Scan for the cell matching the given text and deliver its [X, Y] coordinate at center. 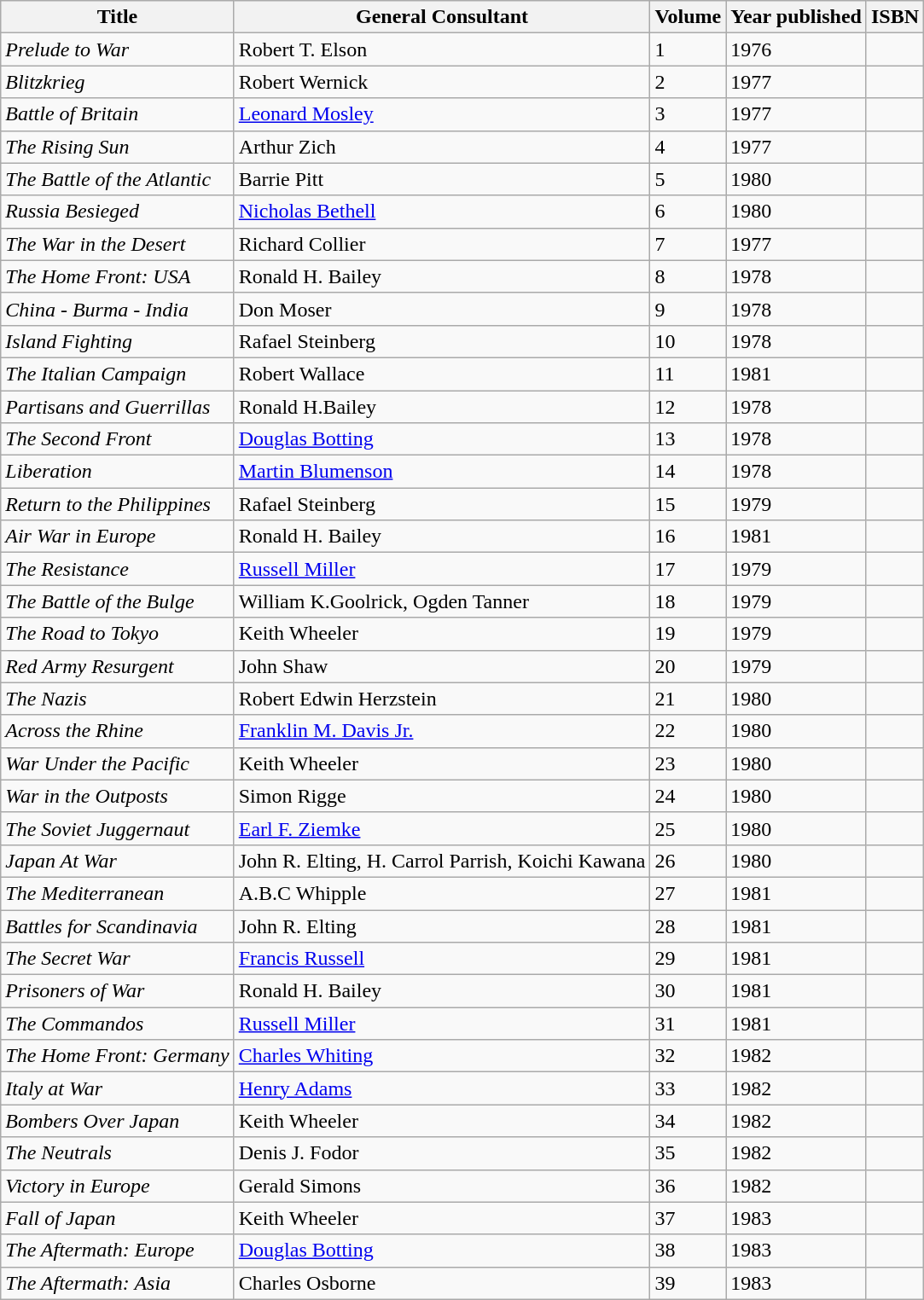
John Shaw [442, 666]
27 [688, 893]
Air War in Europe [118, 537]
Russia Besieged [118, 212]
16 [688, 537]
13 [688, 439]
38 [688, 1251]
Prisoners of War [118, 991]
25 [688, 828]
Nicholas Bethell [442, 212]
Fall of Japan [118, 1218]
Charles Whiting [442, 1056]
1976 [797, 49]
18 [688, 601]
Blitzkrieg [118, 82]
Year published [797, 17]
The Rising Sun [118, 147]
20 [688, 666]
1 [688, 49]
The Mediterranean [118, 893]
30 [688, 991]
22 [688, 731]
14 [688, 472]
23 [688, 763]
The Commandos [118, 1024]
4 [688, 147]
Victory in Europe [118, 1186]
The Secret War [118, 959]
28 [688, 926]
3 [688, 114]
The Soviet Juggernaut [118, 828]
Martin Blumenson [442, 472]
General Consultant [442, 17]
Island Fighting [118, 341]
Across the Rhine [118, 731]
39 [688, 1283]
Barrie Pitt [442, 179]
The Aftermath: Asia [118, 1283]
Robert T. Elson [442, 49]
11 [688, 374]
6 [688, 212]
Simon Rigge [442, 796]
Henry Adams [442, 1088]
The Second Front [118, 439]
24 [688, 796]
Earl F. Ziemke [442, 828]
29 [688, 959]
Denis J. Fodor [442, 1153]
2 [688, 82]
34 [688, 1121]
31 [688, 1024]
7 [688, 244]
The Home Front: Germany [118, 1056]
26 [688, 861]
A.B.C Whipple [442, 893]
Liberation [118, 472]
36 [688, 1186]
The Aftermath: Europe [118, 1251]
33 [688, 1088]
The Italian Campaign [118, 374]
War Under the Pacific [118, 763]
Return to the Philippines [118, 504]
Ronald H.Bailey [442, 407]
37 [688, 1218]
9 [688, 309]
32 [688, 1056]
10 [688, 341]
The Road to Tokyo [118, 634]
ISBN [894, 17]
The Battle of the Atlantic [118, 179]
Robert Wallace [442, 374]
17 [688, 569]
Title [118, 17]
Battle of Britain [118, 114]
Japan At War [118, 861]
Gerald Simons [442, 1186]
Don Moser [442, 309]
Robert Wernick [442, 82]
15 [688, 504]
John R. Elting [442, 926]
21 [688, 699]
The Battle of the Bulge [118, 601]
Prelude to War [118, 49]
Franklin M. Davis Jr. [442, 731]
The Resistance [118, 569]
12 [688, 407]
Red Army Resurgent [118, 666]
5 [688, 179]
Richard Collier [442, 244]
35 [688, 1153]
Charles Osborne [442, 1283]
William K.Goolrick, Ogden Tanner [442, 601]
Battles for Scandinavia [118, 926]
The War in the Desert [118, 244]
John R. Elting, H. Carrol Parrish, Koichi Kawana [442, 861]
The Home Front: USA [118, 276]
Leonard Mosley [442, 114]
Partisans and Guerrillas [118, 407]
Arthur Zich [442, 147]
Italy at War [118, 1088]
The Neutrals [118, 1153]
Volume [688, 17]
Robert Edwin Herzstein [442, 699]
8 [688, 276]
War in the Outposts [118, 796]
The Nazis [118, 699]
Bombers Over Japan [118, 1121]
19 [688, 634]
Francis Russell [442, 959]
China - Burma - India [118, 309]
